Output the (x, y) coordinate of the center of the cell containing the given text.  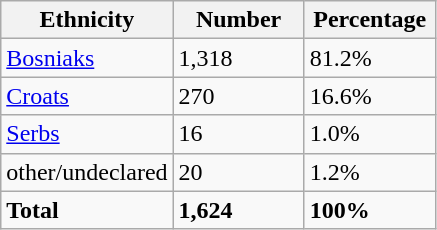
Croats (87, 96)
100% (370, 210)
Total (87, 210)
1,624 (238, 210)
other/undeclared (87, 172)
1.0% (370, 134)
20 (238, 172)
Number (238, 20)
1,318 (238, 58)
Bosniaks (87, 58)
16.6% (370, 96)
Percentage (370, 20)
Ethnicity (87, 20)
270 (238, 96)
Serbs (87, 134)
1.2% (370, 172)
81.2% (370, 58)
16 (238, 134)
